Detect which cell encompasses the target text, then output its [x, y] center coordinate. 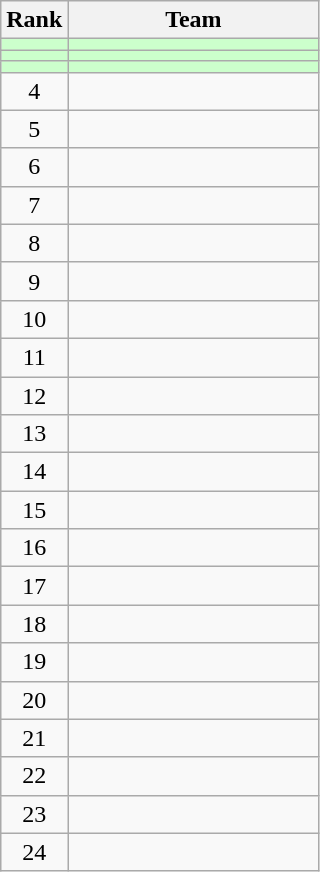
12 [34, 395]
14 [34, 472]
23 [34, 814]
Rank [34, 20]
10 [34, 319]
19 [34, 662]
15 [34, 510]
5 [34, 129]
24 [34, 852]
22 [34, 776]
20 [34, 700]
16 [34, 548]
13 [34, 434]
21 [34, 738]
8 [34, 243]
17 [34, 586]
4 [34, 91]
6 [34, 167]
18 [34, 624]
9 [34, 281]
Team [194, 20]
11 [34, 357]
7 [34, 205]
